Scan for the cell matching the given text and deliver its (X, Y) coordinate at center. 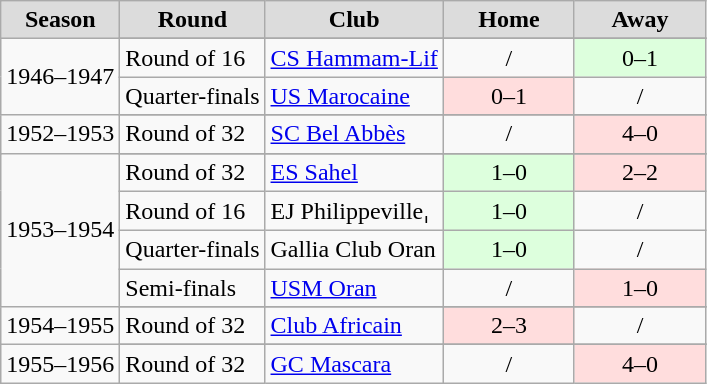
Gallia Club Oran (354, 250)
1952–1953 (60, 134)
CS Hammam-Lif (354, 58)
Round (192, 20)
2–3 (508, 326)
Away (640, 20)
Semi-finals (192, 288)
1954–1955 (60, 326)
1953–1954 (60, 230)
EJ Philippevilleˌ (354, 211)
Season (60, 20)
Club (354, 20)
1946–1947 (60, 77)
2–2 (640, 172)
SC Bel Abbès (354, 134)
USM Oran (354, 288)
Home (508, 20)
GC Mascara (354, 364)
1955–1956 (60, 364)
Club Africain (354, 326)
US Marocaine (354, 96)
ES Sahel (354, 172)
